Detect which cell encompasses the target text, then output its [X, Y] center coordinate. 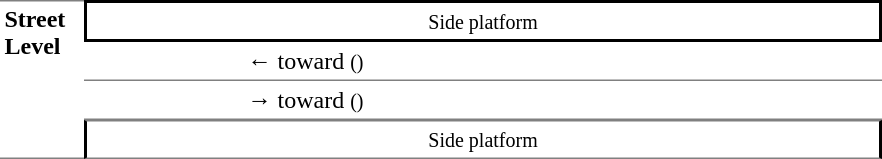
← toward () [562, 62]
→ toward () [562, 100]
Street Level [42, 80]
